For the text-containing cell, return its midpoint in [X, Y] coordinate format. 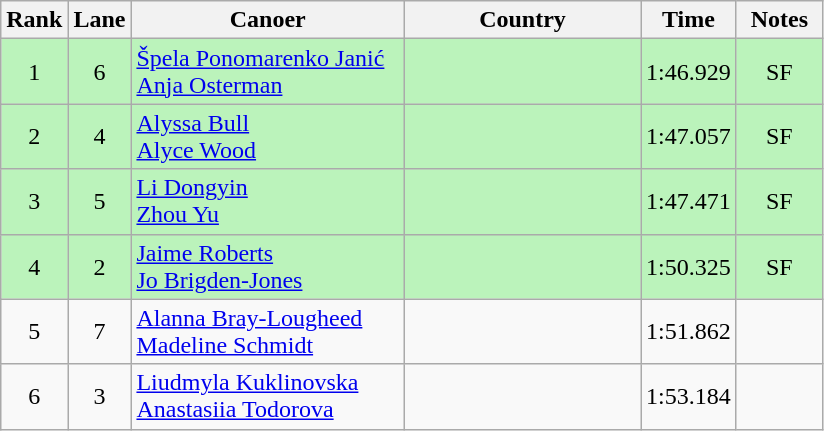
Rank [34, 20]
Jaime RobertsJo Brigden-Jones [268, 266]
Lane [100, 20]
Li DongyinZhou Yu [268, 202]
Špela Ponomarenko JanićAnja Osterman [268, 72]
1 [34, 72]
1:47.471 [689, 202]
Time [689, 20]
Notes [779, 20]
1:51.862 [689, 332]
7 [100, 332]
Canoer [268, 20]
Alyssa BullAlyce Wood [268, 136]
1:47.057 [689, 136]
1:50.325 [689, 266]
1:46.929 [689, 72]
Alanna Bray-LougheedMadeline Schmidt [268, 332]
Country [522, 20]
Liudmyla KuklinovskaAnastasiia Todorova [268, 396]
1:53.184 [689, 396]
